Output the (X, Y) coordinate of the center of the cell containing the given text.  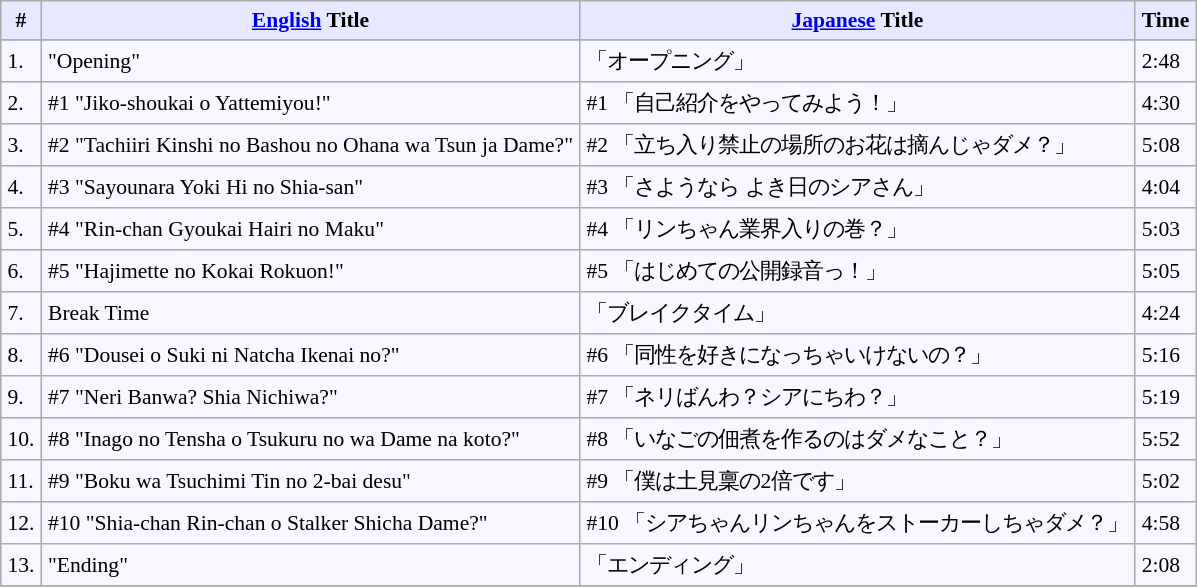
「オープニング」 (858, 61)
Time (1166, 20)
#7 "Neri Banwa? Shia Nichiwa?" (310, 397)
#2 「立ち入り禁止の場所のお花は摘んじゃダメ？」 (858, 145)
#10 "Shia-chan Rin-chan o Stalker Shicha Dame?" (310, 523)
「ブレイクタイム」 (858, 313)
#7 「ネリばんわ？シアにちわ？」 (858, 397)
1. (21, 61)
3. (21, 145)
#5 「はじめての公開録音っ！」 (858, 271)
"Opening" (310, 61)
5. (21, 229)
7. (21, 313)
#1 「自己紹介をやってみよう！」 (858, 103)
#4 "Rin-chan Gyoukai Hairi no Maku" (310, 229)
2:08 (1166, 565)
10. (21, 439)
#8 "Inago no Tensha o Tsukuru no wa Dame na koto?" (310, 439)
5:52 (1166, 439)
# (21, 20)
4:58 (1166, 523)
5:19 (1166, 397)
#9 "Boku wa Tsuchimi Tin no 2-bai desu" (310, 481)
8. (21, 355)
#6 「同性を好きになっちゃいけないの？」 (858, 355)
4:30 (1166, 103)
5:02 (1166, 481)
#2 "Tachiiri Kinshi no Bashou no Ohana wa Tsun ja Dame?" (310, 145)
#8 「いなごの佃煮を作るのはダメなこと？」 (858, 439)
2. (21, 103)
#3 "Sayounara Yoki Hi no Shia-san" (310, 187)
6. (21, 271)
5:16 (1166, 355)
#10 「シアちゃんリンちゃんをストーカーしちゃダメ？」 (858, 523)
English Title (310, 20)
"Ending" (310, 565)
#6 "Dousei o Suki ni Natcha Ikenai no?" (310, 355)
Break Time (310, 313)
13. (21, 565)
5:03 (1166, 229)
4:04 (1166, 187)
#3 「さようなら よき日のシアさん」 (858, 187)
5:05 (1166, 271)
#5 "Hajimette no Kokai Rokuon!" (310, 271)
#4 「リンちゃん業界入りの巻？」 (858, 229)
5:08 (1166, 145)
4:24 (1166, 313)
#9 「僕は土見稟の2倍です」 (858, 481)
「エンディング」 (858, 565)
12. (21, 523)
11. (21, 481)
#1 "Jiko-shoukai o Yattemiyou!" (310, 103)
Japanese Title (858, 20)
4. (21, 187)
9. (21, 397)
2:48 (1166, 61)
